Search for the cell housing the specified text and yield its (x, y) center coordinate. 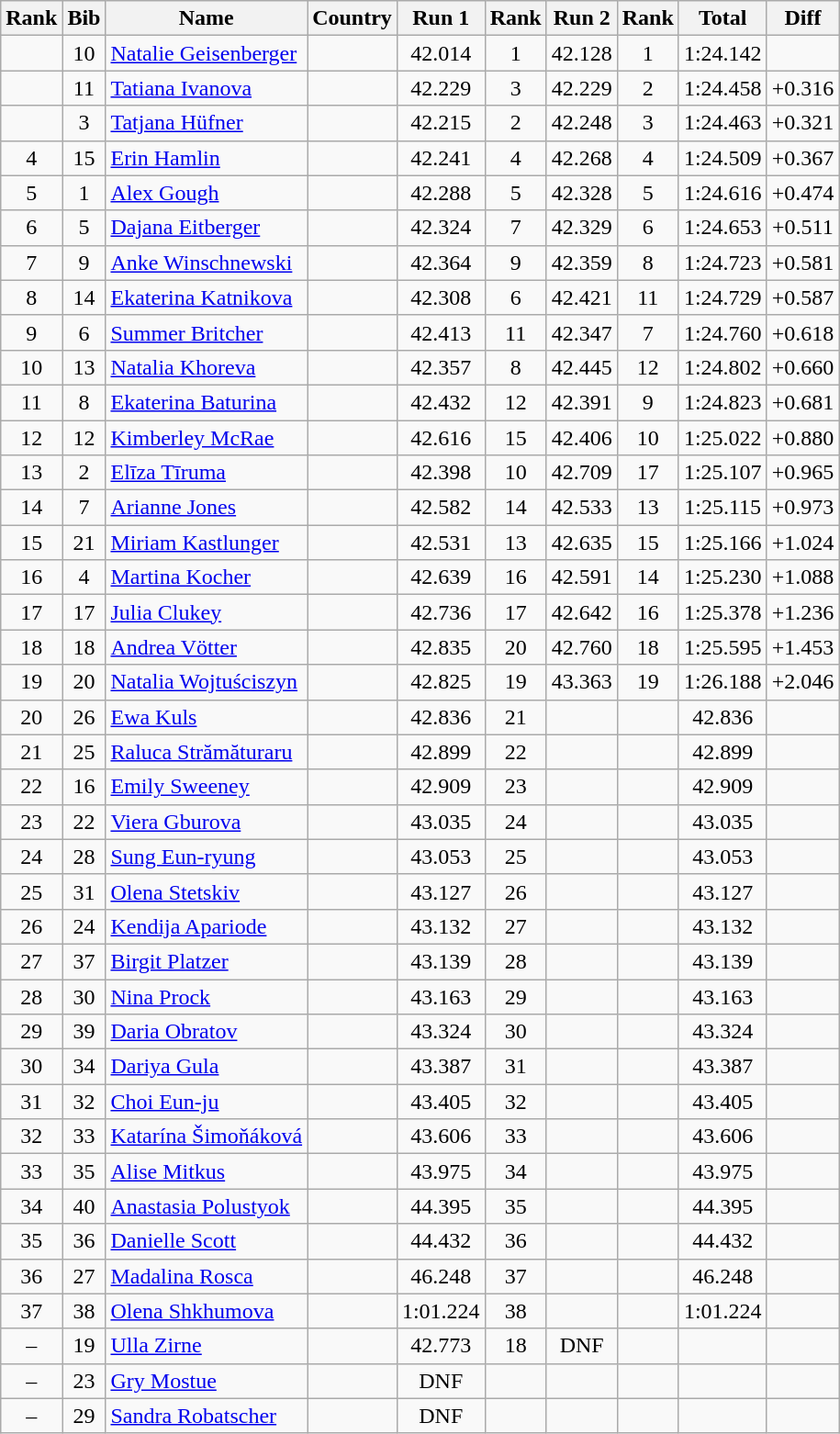
Summer Britcher (207, 332)
+0.511 (802, 228)
42.616 (441, 438)
Anke Winschnewski (207, 263)
42.014 (441, 53)
42.582 (441, 508)
43.363 (582, 682)
42.357 (441, 367)
+0.587 (802, 297)
+0.973 (802, 508)
42.391 (582, 402)
1:24.616 (722, 193)
Alise Mitkus (207, 1171)
Gry Mostue (207, 1381)
1:25.022 (722, 438)
42.413 (441, 332)
Daria Obratov (207, 1032)
Ekaterina Baturina (207, 402)
42.835 (441, 647)
Natalia Khoreva (207, 367)
Olena Stetskiv (207, 891)
Miriam Kastlunger (207, 543)
Run 1 (441, 18)
Birgit Platzer (207, 961)
Tatjana Hüfner (207, 123)
+0.367 (802, 158)
Country (353, 18)
Andrea Vötter (207, 647)
Martina Kocher (207, 577)
42.268 (582, 158)
+1.024 (802, 543)
Natalie Geisenberger (207, 53)
42.288 (441, 193)
Katarína Šimoňáková (207, 1137)
Sung Eun-ryung (207, 857)
Olena Shkhumova (207, 1311)
1:24.723 (722, 263)
42.773 (441, 1346)
42.639 (441, 577)
42.432 (441, 402)
Run 2 (582, 18)
42.308 (441, 297)
42.760 (582, 647)
42.709 (582, 473)
+0.321 (802, 123)
1:26.188 (722, 682)
+0.681 (802, 402)
Emily Sweeney (207, 787)
42.398 (441, 473)
42.445 (582, 367)
Dajana Eitberger (207, 228)
1:24.802 (722, 367)
Ekaterina Katnikova (207, 297)
42.825 (441, 682)
Nina Prock (207, 996)
Viera Gburova (207, 822)
+1.088 (802, 577)
Diff (802, 18)
42.533 (582, 508)
1:25.166 (722, 543)
Natalia Wojtuściszyn (207, 682)
1:24.823 (722, 402)
Danielle Scott (207, 1241)
+1.453 (802, 647)
42.736 (441, 612)
Anastasia Polustyok (207, 1206)
42.635 (582, 543)
+0.316 (802, 88)
Kendija Apariode (207, 926)
42.421 (582, 297)
Kimberley McRae (207, 438)
Erin Hamlin (207, 158)
40 (84, 1206)
Dariya Gula (207, 1067)
Madalina Rosca (207, 1276)
1:25.595 (722, 647)
42.347 (582, 332)
Sandra Robatscher (207, 1416)
39 (84, 1032)
42.359 (582, 263)
+0.880 (802, 438)
42.324 (441, 228)
Elīza Tīruma (207, 473)
+1.236 (802, 612)
1:24.653 (722, 228)
Arianne Jones (207, 508)
42.241 (441, 158)
42.591 (582, 577)
42.642 (582, 612)
Bib (84, 18)
1:25.107 (722, 473)
42.329 (582, 228)
42.531 (441, 543)
42.328 (582, 193)
Tatiana Ivanova (207, 88)
42.248 (582, 123)
+2.046 (802, 682)
1:24.509 (722, 158)
1:24.458 (722, 88)
Ulla Zirne (207, 1346)
+0.581 (802, 263)
+0.618 (802, 332)
1:25.115 (722, 508)
Raluca Strămăturaru (207, 752)
1:24.142 (722, 53)
Alex Gough (207, 193)
Choi Eun-ju (207, 1102)
Name (207, 18)
+0.474 (802, 193)
+0.965 (802, 473)
42.364 (441, 263)
1:25.378 (722, 612)
42.215 (441, 123)
Julia Clukey (207, 612)
Ewa Kuls (207, 717)
+0.660 (802, 367)
1:25.230 (722, 577)
1:24.729 (722, 297)
1:24.463 (722, 123)
1:24.760 (722, 332)
Total (722, 18)
42.406 (582, 438)
42.128 (582, 53)
